Locate the cell with the specified text and output its (X, Y) center coordinate. 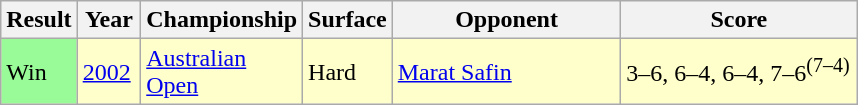
Marat Safin (506, 72)
Score (739, 20)
Year (109, 20)
3–6, 6–4, 6–4, 7–6(7–4) (739, 72)
Hard (348, 72)
Result (39, 20)
Opponent (506, 20)
Championship (222, 20)
Surface (348, 20)
Win (39, 72)
Australian Open (222, 72)
2002 (109, 72)
